Pinpoint the cell where the given text exists, returning its [x, y] midpoint coordinate. 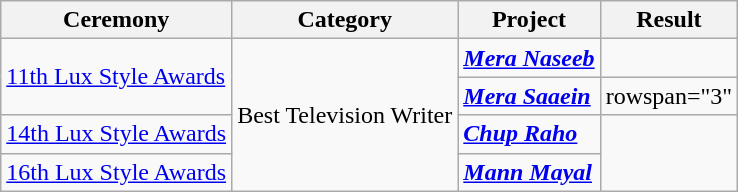
Mera Saaein [529, 96]
Ceremony [116, 20]
Best Television Writer [345, 115]
Result [669, 20]
Mann Mayal [529, 172]
Mera Naseeb [529, 58]
Chup Raho [529, 134]
11th Lux Style Awards [116, 77]
Project [529, 20]
16th Lux Style Awards [116, 172]
14th Lux Style Awards [116, 134]
Category [345, 20]
rowspan="3" [669, 96]
